Determine the (X, Y) coordinate at the center of the cell enclosing the given text.  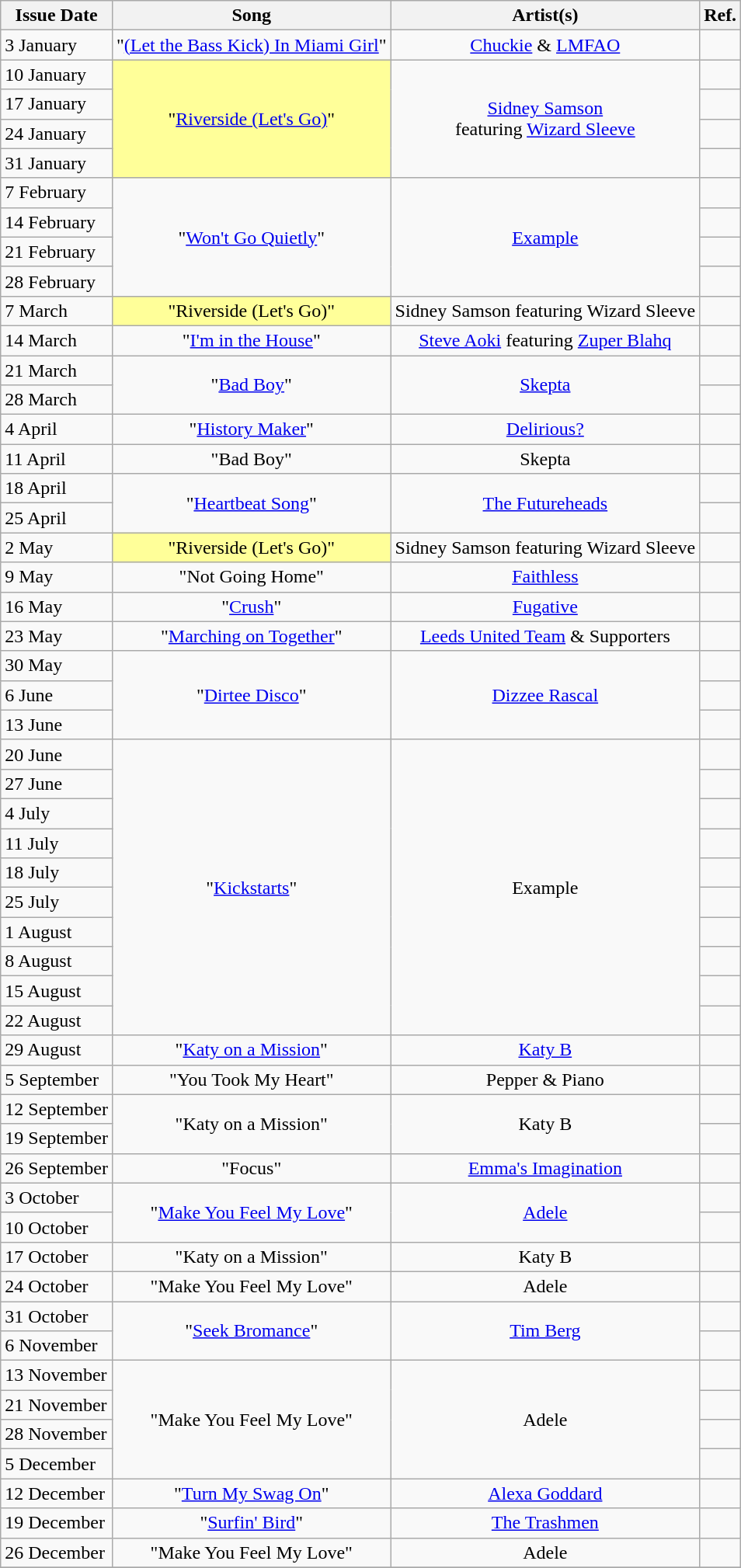
10 January (57, 75)
"Marching on Together" (252, 636)
Issue Date (57, 16)
4 July (57, 813)
"Seek Bromance" (252, 1331)
"Dirtee Disco" (252, 695)
Faithless (545, 577)
3 January (57, 45)
26 December (57, 1552)
14 March (57, 340)
25 July (57, 902)
Song (252, 16)
The Futureheads (545, 503)
Steve Aoki featuring Zuper Blahq (545, 340)
7 March (57, 311)
10 October (57, 1227)
Chuckie & LMFAO (545, 45)
13 November (57, 1375)
1 August (57, 932)
Ref. (721, 16)
Fugative (545, 607)
31 October (57, 1316)
28 March (57, 400)
3 October (57, 1198)
Alexa Goddard (545, 1493)
Sidney Samsonfeaturing Wizard Sleeve (545, 119)
19 December (57, 1523)
"Turn My Swag On" (252, 1493)
30 May (57, 666)
14 February (57, 222)
12 September (57, 1109)
"Not Going Home" (252, 577)
6 June (57, 695)
"Won't Go Quietly" (252, 237)
Delirious? (545, 429)
15 August (57, 991)
Leeds United Team & Supporters (545, 636)
Dizzee Rascal (545, 695)
22 August (57, 1020)
"History Maker" (252, 429)
29 August (57, 1050)
"I'm in the House" (252, 340)
"(Let the Bass Kick) In Miami Girl" (252, 45)
The Trashmen (545, 1523)
18 April (57, 488)
21 February (57, 252)
19 September (57, 1139)
5 December (57, 1464)
"Surfin' Bird" (252, 1523)
"Crush" (252, 607)
5 September (57, 1080)
31 January (57, 163)
Tim Berg (545, 1331)
"Heartbeat Song" (252, 503)
7 February (57, 193)
4 April (57, 429)
16 May (57, 607)
17 October (57, 1257)
28 February (57, 281)
23 May (57, 636)
28 November (57, 1434)
21 November (57, 1405)
2 May (57, 548)
12 December (57, 1493)
24 October (57, 1286)
Artist(s) (545, 16)
24 January (57, 134)
"Focus" (252, 1168)
6 November (57, 1346)
20 June (57, 754)
"You Took My Heart" (252, 1080)
26 September (57, 1168)
"Kickstarts" (252, 887)
8 August (57, 961)
18 July (57, 873)
25 April (57, 518)
27 June (57, 784)
Emma's Imagination (545, 1168)
21 March (57, 370)
17 January (57, 104)
13 June (57, 725)
Pepper & Piano (545, 1080)
11 July (57, 843)
9 May (57, 577)
11 April (57, 459)
